Determine the [x, y] coordinate at the center of the cell enclosing the given text.  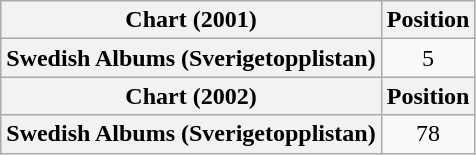
Chart (2001) [191, 20]
78 [428, 134]
Chart (2002) [191, 96]
5 [428, 58]
